Return [x, y] of the center of cell containing provided text 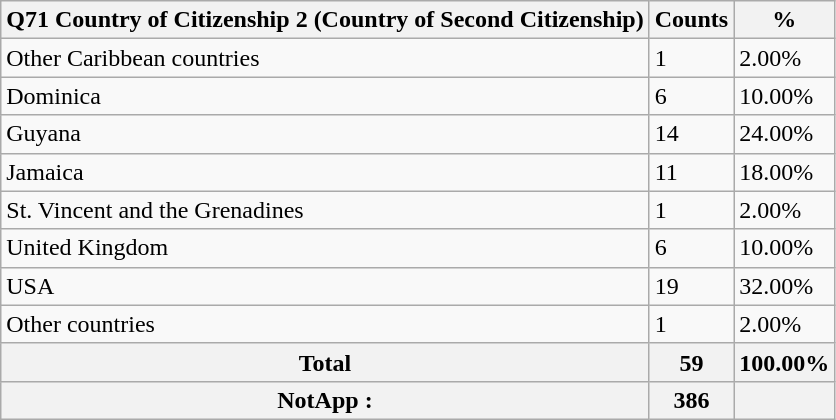
Dominica [325, 96]
Jamaica [325, 172]
100.00% [784, 362]
19 [691, 286]
18.00% [784, 172]
386 [691, 400]
32.00% [784, 286]
Q71 Country of Citizenship 2 (Country of Second Citizenship) [325, 20]
St. Vincent and the Grenadines [325, 210]
Other Caribbean countries [325, 58]
USA [325, 286]
Total [325, 362]
Guyana [325, 134]
59 [691, 362]
United Kingdom [325, 248]
Other countries [325, 324]
11 [691, 172]
NotApp : [325, 400]
Counts [691, 20]
24.00% [784, 134]
14 [691, 134]
% [784, 20]
